Pinpoint the cell where the given text exists, returning its (X, Y) midpoint coordinate. 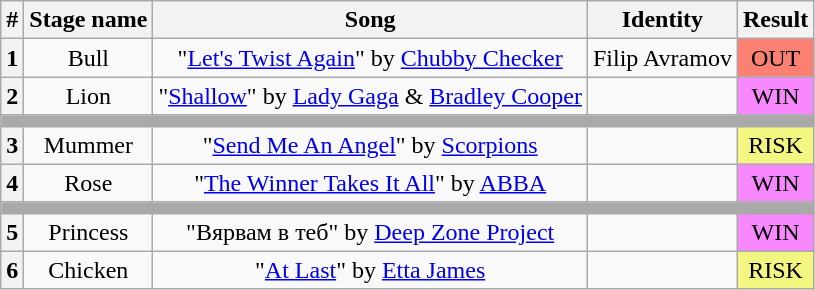
4 (12, 183)
Lion (88, 96)
"Send Me An Angel" by Scorpions (370, 145)
5 (12, 232)
Result (775, 20)
OUT (775, 58)
Filip Avramov (662, 58)
Bull (88, 58)
2 (12, 96)
Princess (88, 232)
6 (12, 270)
"Вярвам в теб" by Deep Zone Project (370, 232)
Stage name (88, 20)
"Shallow" by Lady Gaga & Bradley Cooper (370, 96)
Identity (662, 20)
Song (370, 20)
Mummer (88, 145)
# (12, 20)
"At Last" by Etta James (370, 270)
3 (12, 145)
1 (12, 58)
Rose (88, 183)
Chicken (88, 270)
"Let's Twist Again" by Chubby Checker (370, 58)
"The Winner Takes It All" by ABBA (370, 183)
